For the text-containing cell, return its midpoint in (X, Y) coordinate format. 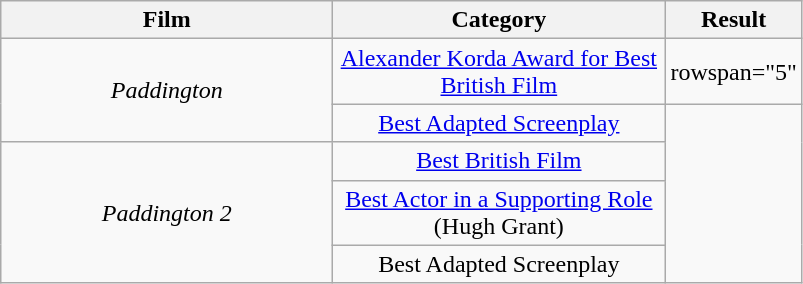
Best Actor in a Supporting Role (Hugh Grant) (499, 212)
Category (499, 20)
Alexander Korda Award for Best British Film (499, 72)
Result (734, 20)
Film (167, 20)
Paddington 2 (167, 212)
rowspan="5" (734, 72)
Paddington (167, 90)
Best British Film (499, 161)
